For the text-containing cell, return its midpoint in [x, y] coordinate format. 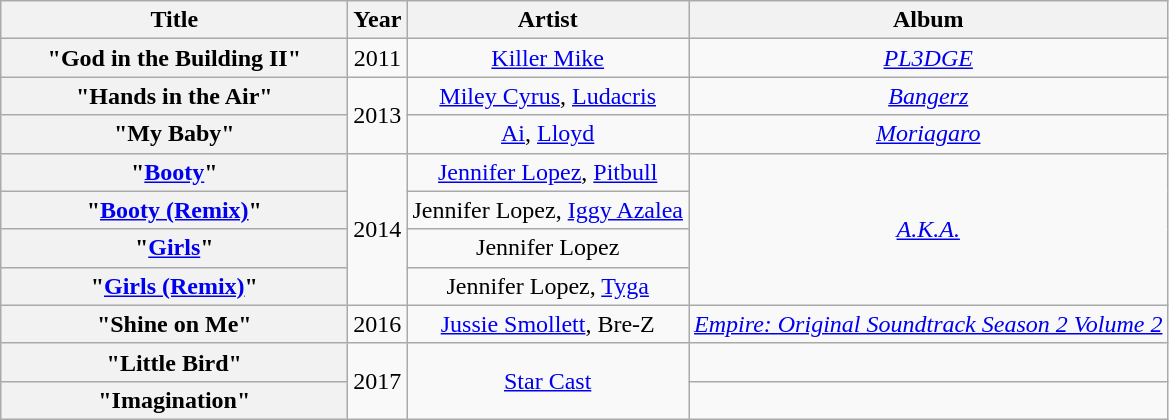
"Shine on Me" [174, 324]
Bangerz [928, 96]
2011 [378, 58]
"God in the Building II" [174, 58]
Jennifer Lopez, Iggy Azalea [548, 210]
Jennifer Lopez, Pitbull [548, 172]
Year [378, 20]
"My Baby" [174, 134]
Jussie Smollett, Bre-Z [548, 324]
2014 [378, 229]
2013 [378, 115]
"Girls (Remix)" [174, 286]
Miley Cyrus, Ludacris [548, 96]
Star Cast [548, 381]
Artist [548, 20]
Ai, Lloyd [548, 134]
Empire: Original Soundtrack Season 2 Volume 2 [928, 324]
Moriagaro [928, 134]
PL3DGE [928, 58]
2016 [378, 324]
Title [174, 20]
"Imagination" [174, 400]
Jennifer Lopez [548, 248]
Killer Mike [548, 58]
"Booty (Remix)" [174, 210]
"Girls" [174, 248]
"Little Bird" [174, 362]
A.K.A. [928, 229]
"Booty" [174, 172]
"Hands in the Air" [174, 96]
Album [928, 20]
2017 [378, 381]
Jennifer Lopez, Tyga [548, 286]
